Pinpoint the cell where the given text exists, returning its (x, y) midpoint coordinate. 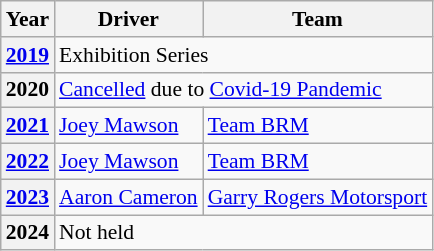
Garry Rogers Motorsport (318, 197)
2019 (28, 55)
Not held (243, 233)
2023 (28, 197)
2024 (28, 233)
2021 (28, 126)
Year (28, 19)
2022 (28, 162)
Driver (128, 19)
Aaron Cameron (128, 197)
Cancelled due to Covid-19 Pandemic (243, 90)
2020 (28, 90)
Exhibition Series (243, 55)
Team (318, 19)
